Find where the given text appears and provide that cell's center as [x, y] coordinate. 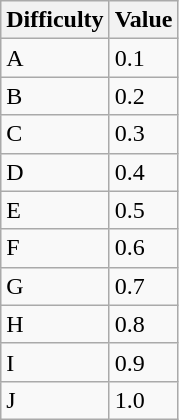
Value [144, 20]
I [55, 362]
C [55, 134]
0.1 [144, 58]
0.4 [144, 172]
0.7 [144, 286]
B [55, 96]
F [55, 248]
0.3 [144, 134]
0.6 [144, 248]
A [55, 58]
1.0 [144, 400]
J [55, 400]
0.2 [144, 96]
0.8 [144, 324]
Difficulty [55, 20]
D [55, 172]
E [55, 210]
0.9 [144, 362]
0.5 [144, 210]
H [55, 324]
G [55, 286]
